From the cell containing the given text, extract its center point as [X, Y] coordinate. 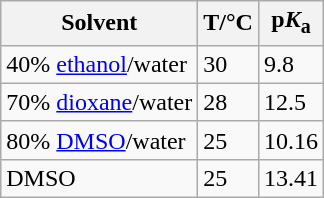
Solvent [100, 23]
28 [228, 102]
30 [228, 64]
10.16 [290, 140]
13.41 [290, 178]
T/°C [228, 23]
DMSO [100, 178]
80% DMSO/water [100, 140]
70% dioxane/water [100, 102]
40% ethanol/water [100, 64]
12.5 [290, 102]
9.8 [290, 64]
pKa [290, 23]
